For the text-containing cell, return its midpoint in [X, Y] coordinate format. 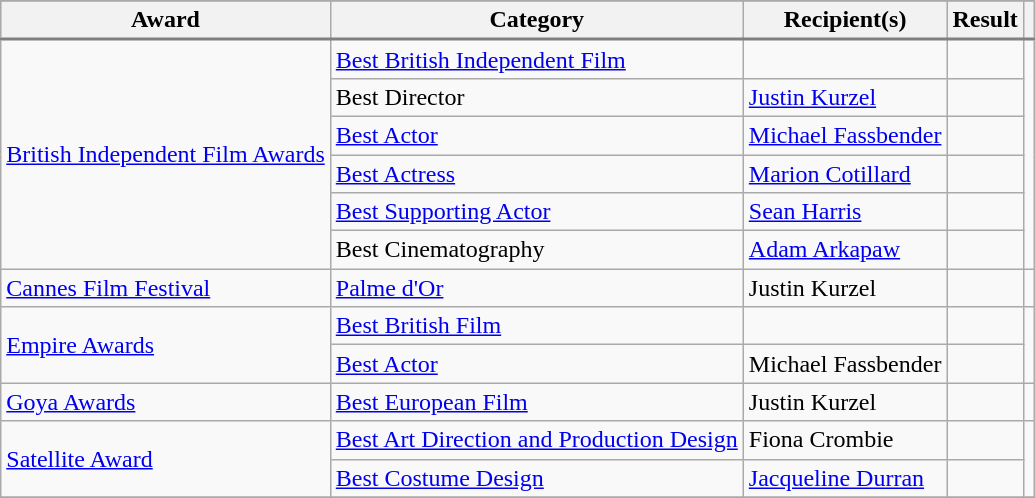
Best Cinematography [536, 250]
Sean Harris [845, 212]
Satellite Award [166, 459]
Recipient(s) [845, 20]
Cannes Film Festival [166, 288]
Best Director [536, 97]
Best Supporting Actor [536, 212]
Best Art Direction and Production Design [536, 440]
Best European Film [536, 402]
Best British Independent Film [536, 60]
Category [536, 20]
Jacqueline Durran [845, 478]
Palme d'Or [536, 288]
Result [985, 20]
Empire Awards [166, 345]
Best Costume Design [536, 478]
Adam Arkapaw [845, 250]
Best British Film [536, 326]
Marion Cotillard [845, 173]
British Independent Film Awards [166, 154]
Fiona Crombie [845, 440]
Best Actress [536, 173]
Award [166, 20]
Goya Awards [166, 402]
